Find where the given text appears and provide that cell's center as (X, Y) coordinate. 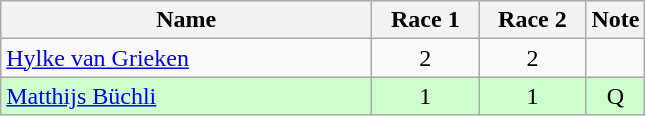
Q (616, 96)
Matthijs Büchli (186, 96)
Note (616, 20)
Name (186, 20)
Hylke van Grieken (186, 58)
Race 2 (532, 20)
Race 1 (426, 20)
